Detect which cell encompasses the target text, then output its [X, Y] center coordinate. 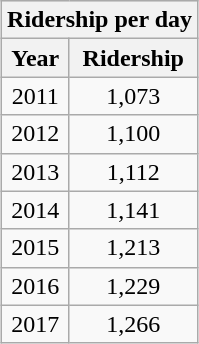
2011 [36, 96]
Ridership per day [100, 20]
1,112 [134, 172]
1,100 [134, 134]
1,266 [134, 324]
2014 [36, 210]
1,141 [134, 210]
1,213 [134, 248]
1,073 [134, 96]
Ridership [134, 58]
2013 [36, 172]
2012 [36, 134]
2015 [36, 248]
2016 [36, 286]
1,229 [134, 286]
Year [36, 58]
2017 [36, 324]
